Provide the (x, y) coordinate of the cell's center where the given text is located.  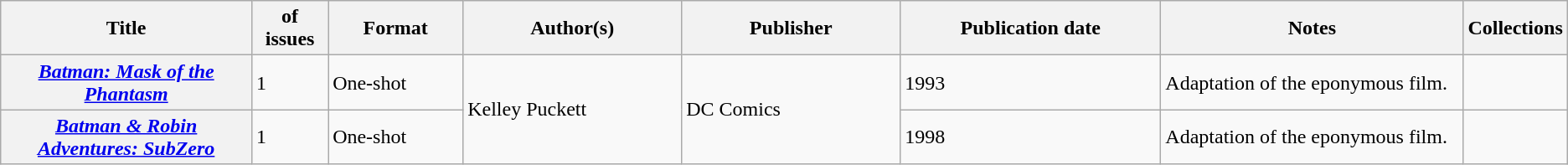
Title (126, 28)
Kelley Puckett (573, 110)
DC Comics (791, 110)
Author(s) (573, 28)
Format (395, 28)
Batman & Robin Adventures: SubZero (126, 137)
Publication date (1030, 28)
Batman: Mask of the Phantasm (126, 82)
1993 (1030, 82)
of issues (290, 28)
Notes (1312, 28)
Collections (1515, 28)
1998 (1030, 137)
Publisher (791, 28)
